Determine the [X, Y] coordinate at the center of the cell enclosing the given text.  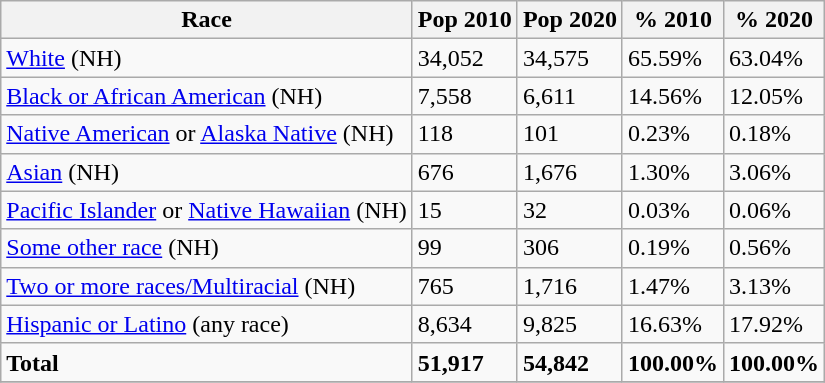
Two or more races/Multiracial (NH) [207, 286]
Native American or Alaska Native (NH) [207, 134]
14.56% [672, 96]
1,676 [570, 172]
1.47% [672, 286]
32 [570, 210]
Pacific Islander or Native Hawaiian (NH) [207, 210]
15 [464, 210]
0.23% [672, 134]
0.03% [672, 210]
6,611 [570, 96]
3.06% [774, 172]
765 [464, 286]
Some other race (NH) [207, 248]
Hispanic or Latino (any race) [207, 324]
9,825 [570, 324]
Pop 2010 [464, 20]
8,634 [464, 324]
1,716 [570, 286]
12.05% [774, 96]
Asian (NH) [207, 172]
99 [464, 248]
101 [570, 134]
0.06% [774, 210]
0.56% [774, 248]
17.92% [774, 324]
Pop 2020 [570, 20]
Race [207, 20]
54,842 [570, 362]
0.18% [774, 134]
3.13% [774, 286]
16.63% [672, 324]
63.04% [774, 58]
7,558 [464, 96]
Black or African American (NH) [207, 96]
White (NH) [207, 58]
51,917 [464, 362]
% 2020 [774, 20]
118 [464, 134]
34,575 [570, 58]
Total [207, 362]
% 2010 [672, 20]
0.19% [672, 248]
34,052 [464, 58]
676 [464, 172]
65.59% [672, 58]
1.30% [672, 172]
306 [570, 248]
